Detect which cell encompasses the target text, then output its [X, Y] center coordinate. 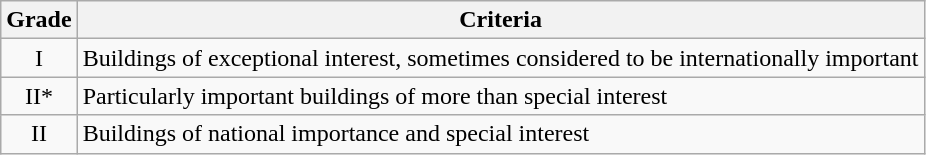
I [39, 58]
II [39, 134]
Buildings of exceptional interest, sometimes considered to be internationally important [500, 58]
Buildings of national importance and special interest [500, 134]
Criteria [500, 20]
Grade [39, 20]
II* [39, 96]
Particularly important buildings of more than special interest [500, 96]
